Provide the (x, y) coordinate of the cell's center where the given text is located.  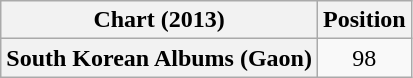
98 (364, 58)
Chart (2013) (160, 20)
South Korean Albums (Gaon) (160, 58)
Position (364, 20)
